Capture the cell that displays the provided text and extract its [x, y] central coordinate. 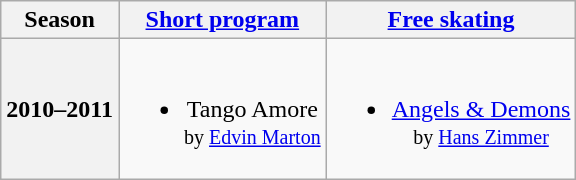
Angels & Demons by Hans Zimmer [451, 109]
Season [60, 20]
Free skating [451, 20]
2010–2011 [60, 109]
Short program [222, 20]
Tango Amore by Edvin Marton [222, 109]
